Return [X, Y] of the center of cell containing provided text 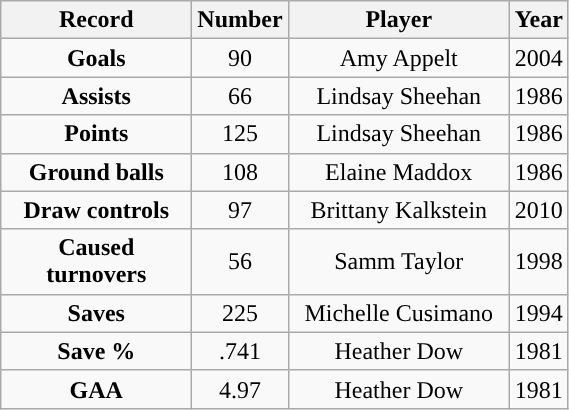
108 [240, 172]
Amy Appelt [398, 58]
1998 [538, 262]
Player [398, 20]
GAA [96, 389]
Ground balls [96, 172]
90 [240, 58]
225 [240, 313]
Save % [96, 351]
4.97 [240, 389]
2010 [538, 210]
Assists [96, 96]
2004 [538, 58]
Elaine Maddox [398, 172]
97 [240, 210]
66 [240, 96]
Brittany Kalkstein [398, 210]
Year [538, 20]
Saves [96, 313]
Record [96, 20]
1994 [538, 313]
56 [240, 262]
Caused turnovers [96, 262]
Points [96, 134]
Michelle Cusimano [398, 313]
Number [240, 20]
Draw controls [96, 210]
Samm Taylor [398, 262]
125 [240, 134]
Goals [96, 58]
.741 [240, 351]
